Determine the [x, y] coordinate at the center of the cell enclosing the given text.  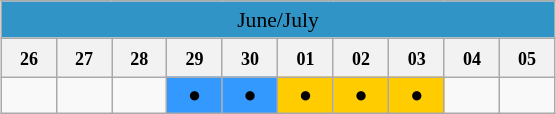
26 [28, 58]
02 [361, 58]
05 [528, 58]
03 [417, 58]
04 [472, 58]
30 [250, 58]
29 [195, 58]
27 [84, 58]
01 [306, 58]
June/July [278, 20]
28 [140, 58]
